Capture the cell that displays the provided text and extract its [X, Y] central coordinate. 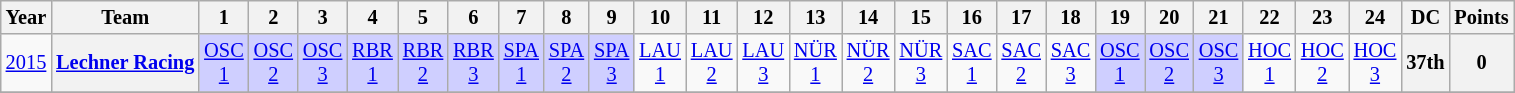
16 [972, 17]
17 [1020, 17]
24 [1376, 17]
NÜR1 [816, 63]
23 [1322, 17]
HOC1 [1270, 63]
9 [612, 17]
LAU1 [660, 63]
22 [1270, 17]
3 [322, 17]
Points [1481, 17]
SPA2 [566, 63]
15 [920, 17]
SAC3 [1070, 63]
12 [763, 17]
2015 [26, 63]
SPA3 [612, 63]
SPA1 [522, 63]
6 [473, 17]
NÜR2 [868, 63]
5 [423, 17]
18 [1070, 17]
10 [660, 17]
HOC2 [1322, 63]
LAU2 [712, 63]
8 [566, 17]
21 [1218, 17]
0 [1481, 63]
20 [1168, 17]
DC [1425, 17]
14 [868, 17]
SAC2 [1020, 63]
SAC1 [972, 63]
1 [224, 17]
7 [522, 17]
RBR2 [423, 63]
RBR1 [372, 63]
Lechner Racing [125, 63]
LAU3 [763, 63]
NÜR3 [920, 63]
Team [125, 17]
RBR3 [473, 63]
Year [26, 17]
13 [816, 17]
4 [372, 17]
19 [1120, 17]
2 [274, 17]
37th [1425, 63]
HOC3 [1376, 63]
11 [712, 17]
